Provide the (x, y) coordinate of the cell's center where the given text is located.  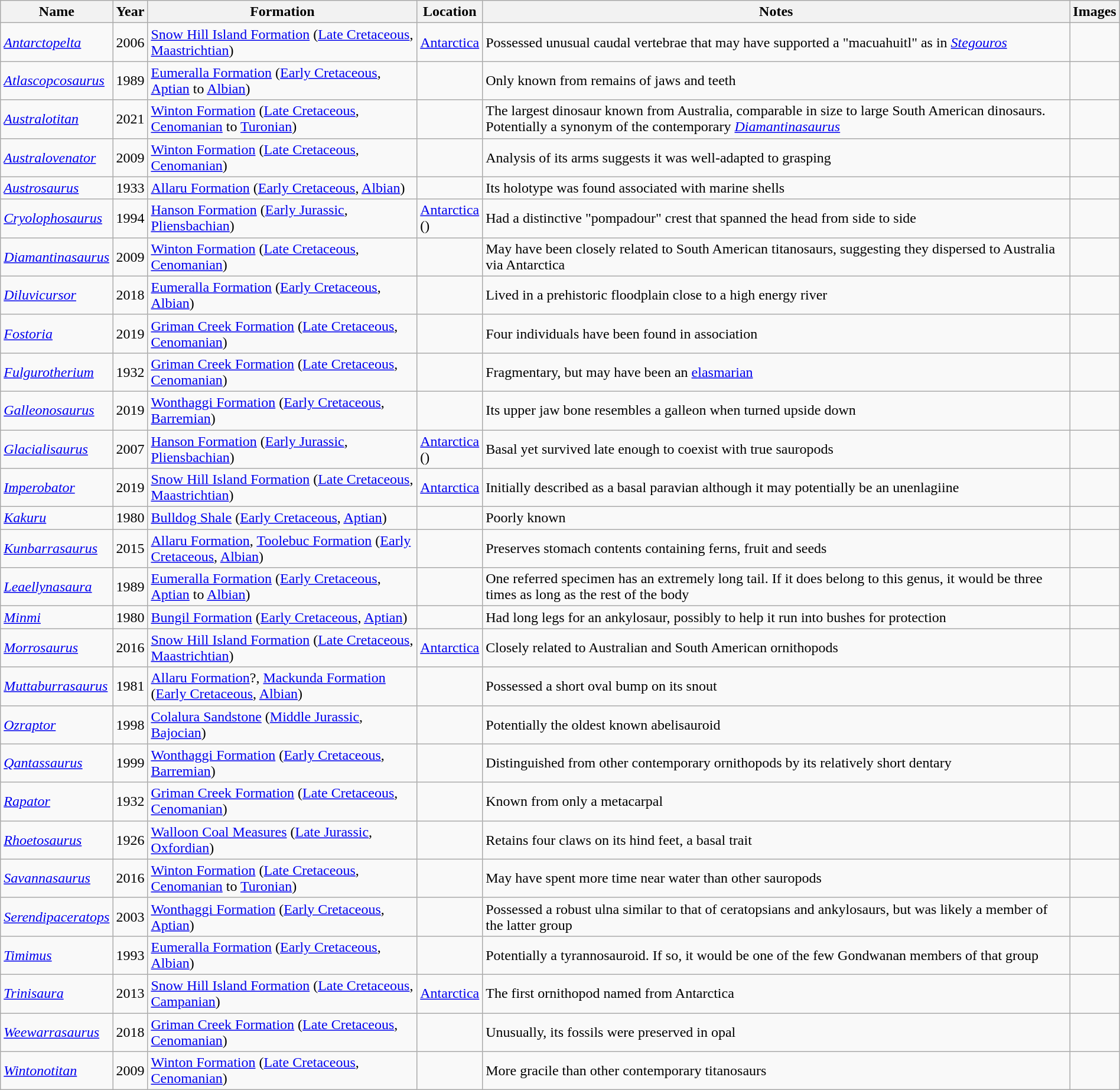
Potentially a tyrannosauroid. If so, it would be one of the few Gondwanan members of that group (776, 955)
1999 (130, 763)
Rapator (57, 801)
Galleonosaurus (57, 410)
Allaru Formation, Toolebuc Formation (Early Cretaceous, Albian) (282, 548)
Four individuals have been found in association (776, 333)
Minmi (57, 617)
Imperobator (57, 488)
Fulgurotherium (57, 372)
Its holotype was found associated with marine shells (776, 188)
2003 (130, 917)
Trinisaura (57, 994)
Australotitan (57, 119)
Year (130, 12)
Known from only a metacarpal (776, 801)
Wintonotitan (57, 1071)
Initially described as a basal paravian although it may potentially be an unenlagiine (776, 488)
Notes (776, 12)
Cryolophosaurus (57, 219)
May have spent more time near water than other sauropods (776, 878)
2013 (130, 994)
Name (57, 12)
Poorly known (776, 518)
One referred specimen has an extremely long tail. If it does belong to this genus, it would be three times as long as the rest of the body (776, 587)
More gracile than other contemporary titanosaurs (776, 1071)
1926 (130, 840)
Bungil Formation (Early Cretaceous, Aptian) (282, 617)
Preserves stomach contents containing ferns, fruit and seeds (776, 548)
Retains four claws on its hind feet, a basal trait (776, 840)
Glacialisaurus (57, 449)
Morrosaurus (57, 648)
Kunbarrasaurus (57, 548)
Basal yet survived late enough to coexist with true sauropods (776, 449)
Diluvicursor (57, 295)
2007 (130, 449)
Location (450, 12)
1981 (130, 686)
Antarctopelta (57, 43)
Only known from remains of jaws and teeth (776, 80)
Serendipaceratops (57, 917)
1933 (130, 188)
Lived in a prehistoric floodplain close to a high energy river (776, 295)
Australovenator (57, 157)
Possessed a robust ulna similar to that of ceratopsians and ankylosaurs, but was likely a member of the latter group (776, 917)
Bulldog Shale (Early Cretaceous, Aptian) (282, 518)
1998 (130, 724)
Images (1095, 12)
Distinguished from other contemporary ornithopods by its relatively short dentary (776, 763)
Closely related to Australian and South American ornithopods (776, 648)
Possessed unusual caudal vertebrae that may have supported a "macuahuitl" as in Stegouros (776, 43)
Fragmentary, but may have been an elasmarian (776, 372)
Unusually, its fossils were preserved in opal (776, 1032)
Qantassaurus (57, 763)
1993 (130, 955)
Austrosaurus (57, 188)
Kakuru (57, 518)
Savannasaurus (57, 878)
Diamantinasaurus (57, 256)
Walloon Coal Measures (Late Jurassic, Oxfordian) (282, 840)
Had a distinctive "pompadour" crest that spanned the head from side to side (776, 219)
Analysis of its arms suggests it was well-adapted to grasping (776, 157)
Timimus (57, 955)
2015 (130, 548)
1994 (130, 219)
Potentially the oldest known abelisauroid (776, 724)
May have been closely related to South American titanosaurs, suggesting they dispersed to Australia via Antarctica (776, 256)
Allaru Formation (Early Cretaceous, Albian) (282, 188)
Had long legs for an ankylosaur, possibly to help it run into bushes for protection (776, 617)
The first ornithopod named from Antarctica (776, 994)
Fostoria (57, 333)
Leaellynasaura (57, 587)
2021 (130, 119)
Weewarrasaurus (57, 1032)
Colalura Sandstone (Middle Jurassic, Bajocian) (282, 724)
Ozraptor (57, 724)
2006 (130, 43)
Formation (282, 12)
Wonthaggi Formation (Early Cretaceous, Aptian) (282, 917)
Allaru Formation?, Mackunda Formation (Early Cretaceous, Albian) (282, 686)
Rhoetosaurus (57, 840)
Atlascopcosaurus (57, 80)
Snow Hill Island Formation (Late Cretaceous, Campanian) (282, 994)
Its upper jaw bone resembles a galleon when turned upside down (776, 410)
Possessed a short oval bump on its snout (776, 686)
Muttaburrasaurus (57, 686)
